Locate the cell with the specified text and output its (x, y) center coordinate. 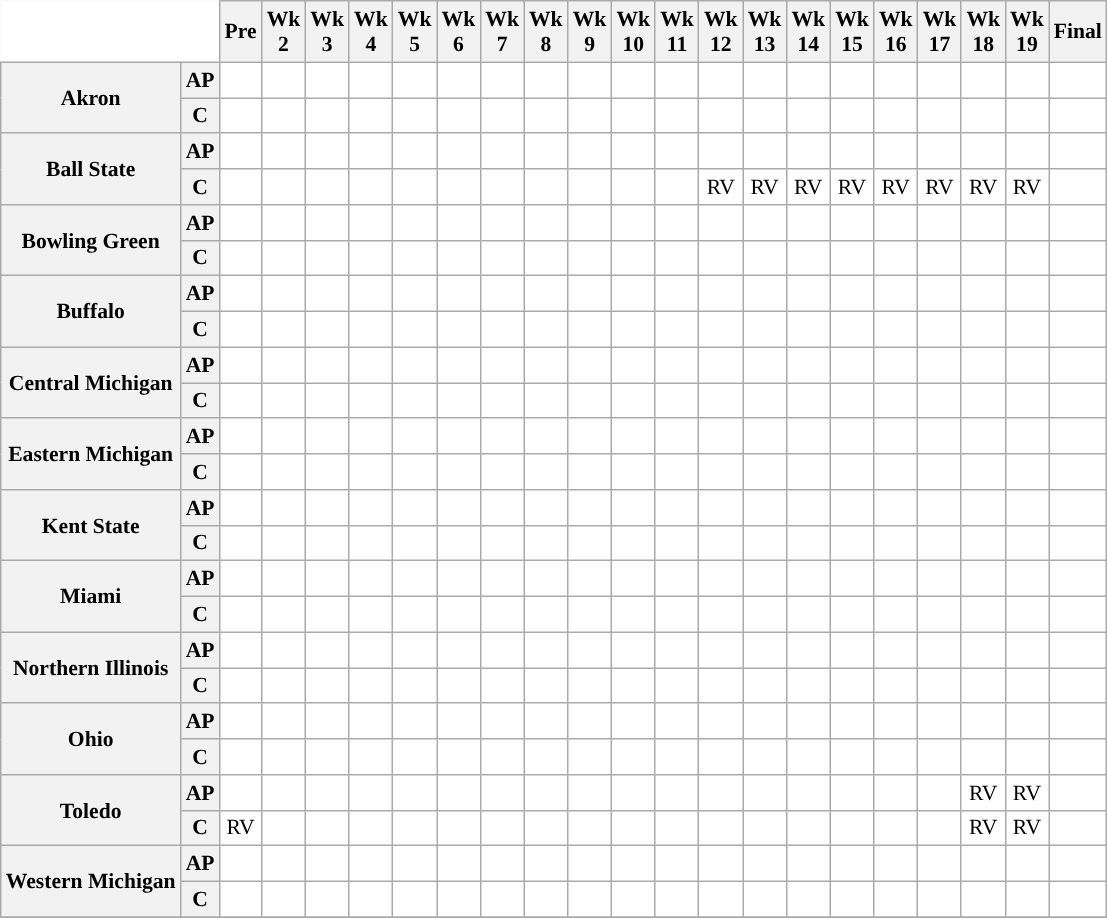
Eastern Michigan (91, 454)
Bowling Green (91, 240)
Wk10 (633, 32)
Pre (240, 32)
Northern Illinois (91, 668)
Wk4 (371, 32)
Wk19 (1027, 32)
Wk17 (940, 32)
Wk11 (677, 32)
Ball State (91, 170)
Wk2 (284, 32)
Wk6 (458, 32)
Wk7 (502, 32)
Western Michigan (91, 882)
Final (1078, 32)
Buffalo (91, 312)
Akron (91, 98)
Central Michigan (91, 382)
Wk14 (808, 32)
Wk8 (546, 32)
Ohio (91, 740)
Wk18 (983, 32)
Toledo (91, 810)
Wk16 (896, 32)
Wk5 (415, 32)
Wk13 (765, 32)
Miami (91, 596)
Wk15 (852, 32)
Kent State (91, 526)
Wk3 (327, 32)
Wk9 (590, 32)
Wk12 (721, 32)
